Capture the cell that displays the provided text and extract its (X, Y) central coordinate. 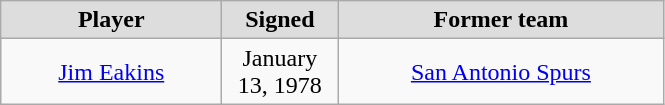
Player (112, 20)
San Antonio Spurs (501, 72)
Former team (501, 20)
Signed (280, 20)
Jim Eakins (112, 72)
January 13, 1978 (280, 72)
